Identify which cell holds the provided text, then report its [X, Y] central coordinate. 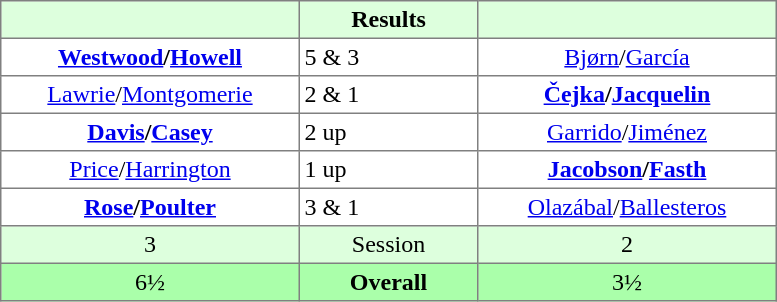
Session [388, 245]
3 & 1 [388, 207]
Jacobson/Fasth [627, 170]
Rose/Poulter [150, 207]
Results [388, 20]
Overall [388, 282]
2 & 1 [388, 95]
Čejka/Jacquelin [627, 95]
3 [150, 245]
Olazábal/Ballesteros [627, 207]
Davis/Casey [150, 132]
6½ [150, 282]
Westwood/Howell [150, 57]
Garrido/Jiménez [627, 132]
Lawrie/Montgomerie [150, 95]
2 [627, 245]
2 up [388, 132]
3½ [627, 282]
1 up [388, 170]
Bjørn/García [627, 57]
5 & 3 [388, 57]
Price/Harrington [150, 170]
